Determine the [x, y] coordinate at the center of the cell enclosing the given text.  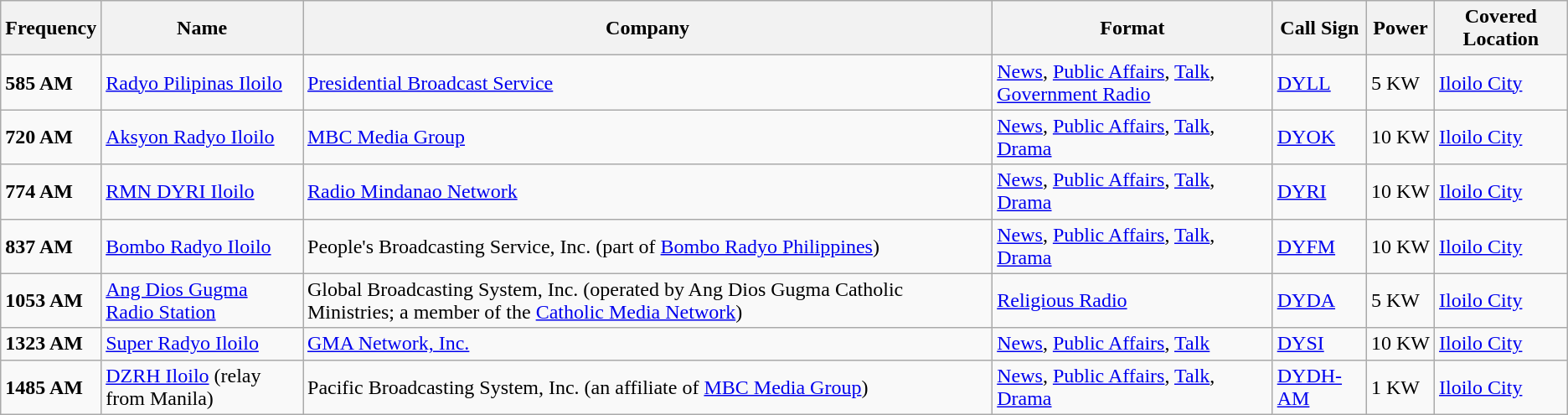
DYDH-AM [1319, 387]
Pacific Broadcasting System, Inc. (an affiliate of MBC Media Group) [648, 387]
Religious Radio [1132, 300]
585 AM [51, 82]
774 AM [51, 191]
News, Public Affairs, Talk [1132, 344]
1323 AM [51, 344]
DYRI [1319, 191]
GMA Network, Inc. [648, 344]
RMN DYRI Iloilo [203, 191]
DYDA [1319, 300]
1 KW [1400, 387]
MBC Media Group [648, 137]
DYSI [1319, 344]
Name [203, 29]
DZRH Iloilo (relay from Manila) [203, 387]
Presidential Broadcast Service [648, 82]
Radyo Pilipinas Iloilo [203, 82]
Power [1400, 29]
Frequency [51, 29]
DYLL [1319, 82]
People's Broadcasting Service, Inc. (part of Bombo Radyo Philippines) [648, 246]
Super Radyo Iloilo [203, 344]
Global Broadcasting System, Inc. (operated by Ang Dios Gugma Catholic Ministries; a member of the Catholic Media Network) [648, 300]
News, Public Affairs, Talk, Government Radio [1132, 82]
720 AM [51, 137]
1053 AM [51, 300]
Company [648, 29]
Aksyon Radyo Iloilo [203, 137]
837 AM [51, 246]
Bombo Radyo Iloilo [203, 246]
Format [1132, 29]
Ang Dios Gugma Radio Station [203, 300]
Radio Mindanao Network [648, 191]
DYFM [1319, 246]
Call Sign [1319, 29]
Covered Location [1501, 29]
DYOK [1319, 137]
1485 AM [51, 387]
